Locate the cell with the specified text and output its (X, Y) center coordinate. 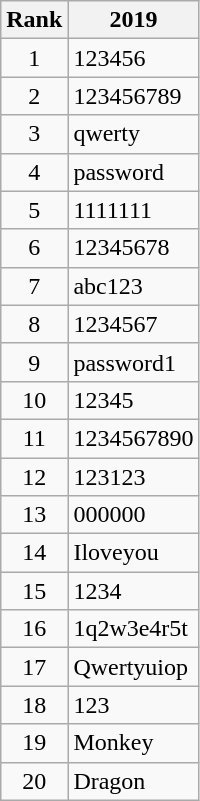
12345678 (134, 248)
123 (134, 705)
Iloveyou (134, 553)
Monkey (134, 743)
qwerty (134, 134)
14 (34, 553)
7 (34, 286)
Rank (34, 20)
12345 (134, 400)
17 (34, 667)
4 (34, 172)
10 (34, 400)
1234567 (134, 324)
password (134, 172)
12 (34, 477)
Qwertyuiop (134, 667)
password1 (134, 362)
15 (34, 591)
1234567890 (134, 438)
123123 (134, 477)
5 (34, 210)
2 (34, 96)
Dragon (134, 781)
abc123 (134, 286)
16 (34, 629)
000000 (134, 515)
13 (34, 515)
1 (34, 58)
20 (34, 781)
6 (34, 248)
1111111 (134, 210)
1234 (134, 591)
18 (34, 705)
1q2w3e4r5t (134, 629)
123456789 (134, 96)
11 (34, 438)
9 (34, 362)
8 (34, 324)
19 (34, 743)
3 (34, 134)
123456 (134, 58)
2019 (134, 20)
